Return the (X, Y) coordinate for the center point of the cell that contains the specified text.  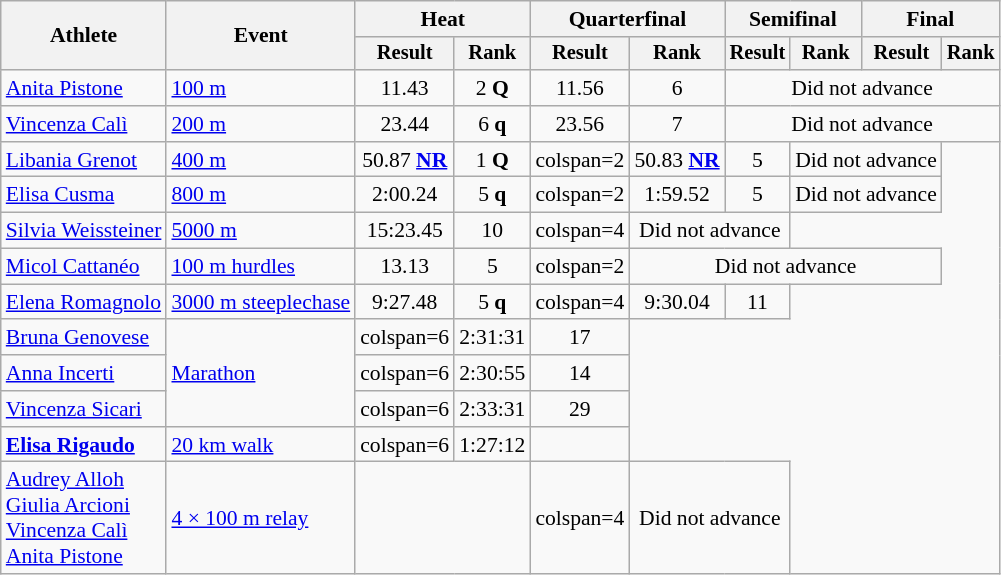
17 (580, 338)
Marathon (260, 374)
20 km walk (260, 445)
6 (676, 88)
400 m (260, 160)
Micol Cattanéo (84, 267)
11.43 (404, 88)
50.87 NR (404, 160)
11 (758, 302)
Vincenza Sicari (84, 409)
2:31:31 (492, 338)
Libania Grenot (84, 160)
15:23.45 (404, 231)
Elena Romagnolo (84, 302)
13.13 (404, 267)
Heat (442, 19)
1:27:12 (492, 445)
Vincenza Calì (84, 124)
2:30:55 (492, 373)
11.56 (580, 88)
Bruna Genovese (84, 338)
200 m (260, 124)
100 m (260, 88)
100 m hurdles (260, 267)
Semifinal (793, 19)
2 Q (492, 88)
14 (580, 373)
6 q (492, 124)
Quarterfinal (627, 19)
Silvia Weissteiner (84, 231)
1 Q (492, 160)
2:00.24 (404, 195)
Elisa Rigaudo (84, 445)
Final (930, 19)
23.44 (404, 124)
4 × 100 m relay (260, 518)
Anna Incerti (84, 373)
Event (260, 36)
3000 m steeplechase (260, 302)
10 (492, 231)
7 (676, 124)
Audrey AllohGiulia ArcioniVincenza CalìAnita Pistone (84, 518)
9:30.04 (676, 302)
29 (580, 409)
Elisa Cusma (84, 195)
5000 m (260, 231)
2:33:31 (492, 409)
23.56 (580, 124)
1:59.52 (676, 195)
800 m (260, 195)
50.83 NR (676, 160)
9:27.48 (404, 302)
Anita Pistone (84, 88)
Athlete (84, 36)
